Output the (x, y) coordinate of the center of the cell containing the given text.  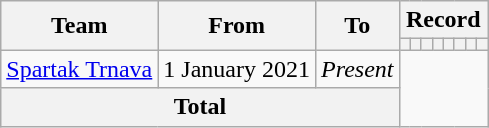
Present (358, 69)
From (237, 26)
Spartak Trnava (80, 69)
1 January 2021 (237, 69)
Team (80, 26)
Record (443, 20)
Total (200, 107)
To (358, 26)
